Find where the given text appears and provide that cell's center as (x, y) coordinate. 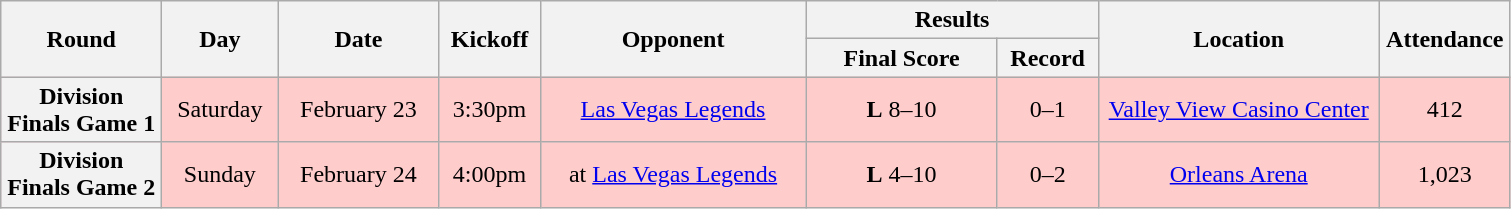
Division Finals Game 1 (82, 110)
0–2 (1048, 174)
Round (82, 39)
Day (220, 39)
L 8–10 (902, 110)
Kickoff (490, 39)
Sunday (220, 174)
Las Vegas Legends (673, 110)
Location (1238, 39)
Saturday (220, 110)
February 24 (358, 174)
Valley View Casino Center (1238, 110)
Attendance (1444, 39)
Date (358, 39)
at Las Vegas Legends (673, 174)
Final Score (902, 58)
Orleans Arena (1238, 174)
Record (1048, 58)
Results (952, 20)
412 (1444, 110)
1,023 (1444, 174)
Division Finals Game 2 (82, 174)
February 23 (358, 110)
0–1 (1048, 110)
Opponent (673, 39)
3:30pm (490, 110)
4:00pm (490, 174)
L 4–10 (902, 174)
